Identify which cell holds the provided text, then report its (x, y) central coordinate. 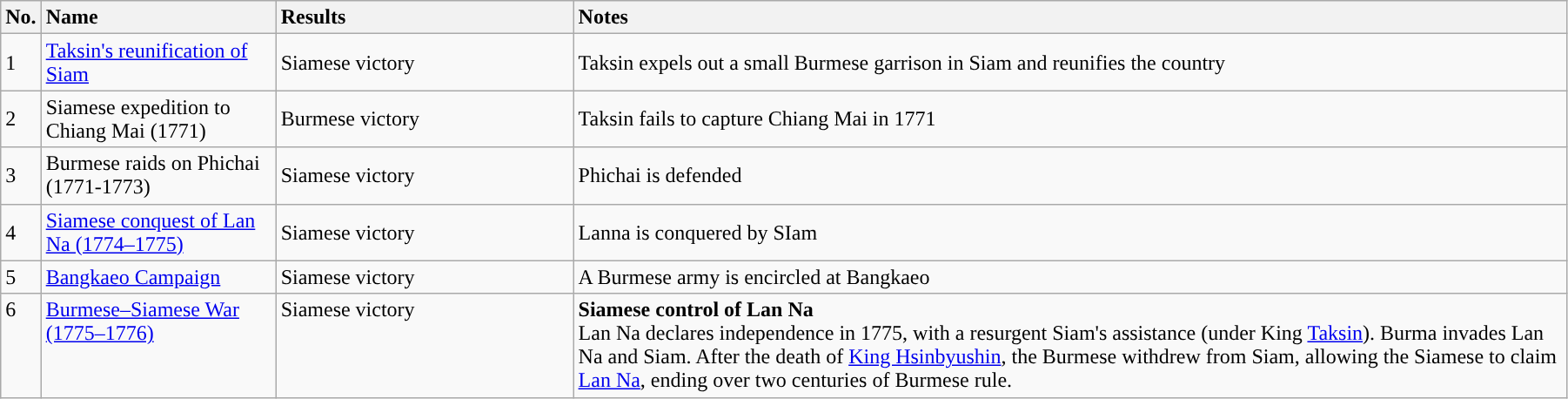
Phichai is defended (1070, 176)
1 (21, 63)
Name (158, 17)
A Burmese army is encircled at Bangkaeo (1070, 277)
Results (425, 17)
Burmese raids on Phichai (1771-1773) (158, 176)
Notes (1070, 17)
5 (21, 277)
Taksin expels out a small Burmese garrison in Siam and reunifies the country (1070, 63)
Taksin's reunification of Siam (158, 63)
Taksin fails to capture Chiang Mai in 1771 (1070, 118)
6 (21, 345)
2 (21, 118)
4 (21, 232)
Bangkaeo Campaign (158, 277)
Lanna is conquered by SIam (1070, 232)
Burmese victory (425, 118)
No. (21, 17)
Siamese conquest of Lan Na (1774–1775) (158, 232)
3 (21, 176)
Siamese expedition to Chiang Mai (1771) (158, 118)
Burmese–Siamese War (1775–1776) (158, 345)
